Pinpoint the cell where the given text exists, returning its (x, y) midpoint coordinate. 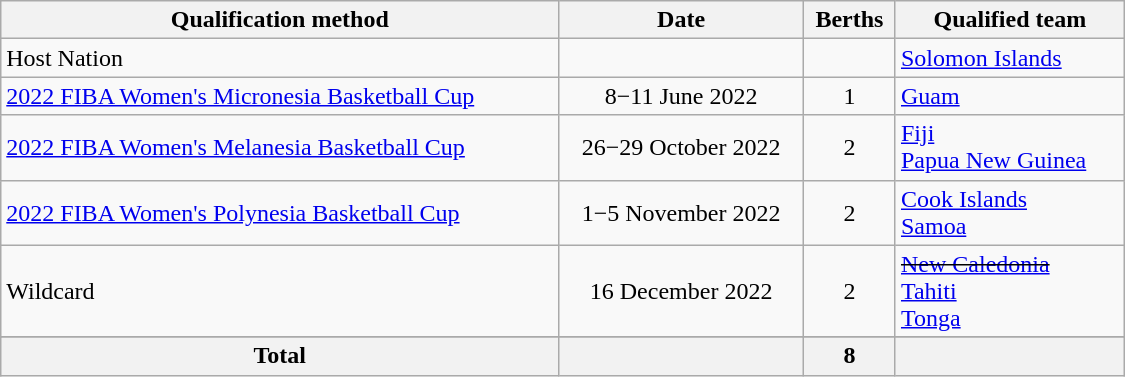
Total (280, 356)
Cook Islands Samoa (1010, 212)
2022 FIBA Women's Micronesia Basketball Cup (280, 96)
Date (682, 20)
1−5 November 2022 (682, 212)
Qualification method (280, 20)
Wildcard (280, 291)
Qualified team (1010, 20)
Guam (1010, 96)
New Caledonia Tahiti Tonga (1010, 291)
8−11 June 2022 (682, 96)
1 (849, 96)
26−29 October 2022 (682, 148)
Solomon Islands (1010, 58)
8 (849, 356)
Berths (849, 20)
2022 FIBA Women's Polynesia Basketball Cup (280, 212)
2022 FIBA Women's Melanesia Basketball Cup (280, 148)
Fiji Papua New Guinea (1010, 148)
16 December 2022 (682, 291)
Host Nation (280, 58)
